Output the (x, y) coordinate of the center of the cell containing the given text.  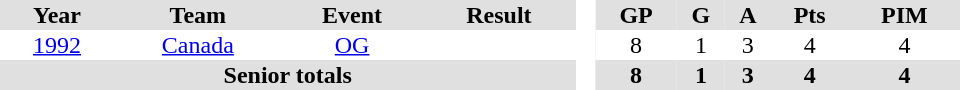
GP (636, 15)
1992 (57, 45)
Team (198, 15)
Result (500, 15)
A (748, 15)
Event (352, 15)
Senior totals (288, 75)
Year (57, 15)
OG (352, 45)
Pts (810, 15)
PIM (904, 15)
G (701, 15)
Canada (198, 45)
